Detect which cell encompasses the target text, then output its [X, Y] center coordinate. 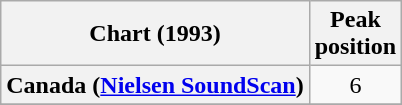
Canada (Nielsen SoundScan) [155, 85]
Peakposition [355, 34]
Chart (1993) [155, 34]
6 [355, 85]
